Return the (x, y) coordinate for the center point of the cell that contains the specified text.  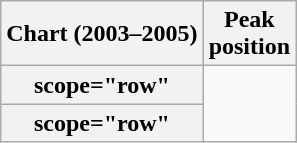
Chart (2003–2005) (102, 34)
Peakposition (249, 34)
